Pinpoint the cell where the given text exists, returning its [X, Y] midpoint coordinate. 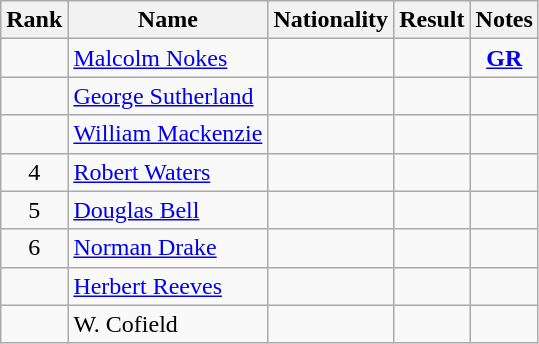
William Mackenzie [168, 134]
Name [168, 20]
Notes [504, 20]
4 [34, 172]
5 [34, 210]
Douglas Bell [168, 210]
Herbert Reeves [168, 286]
W. Cofield [168, 324]
George Sutherland [168, 96]
Robert Waters [168, 172]
Malcolm Nokes [168, 58]
GR [504, 58]
Nationality [331, 20]
Norman Drake [168, 248]
6 [34, 248]
Result [432, 20]
Rank [34, 20]
